Extract the (x, y) coordinate from the center of the cell holding the provided text.  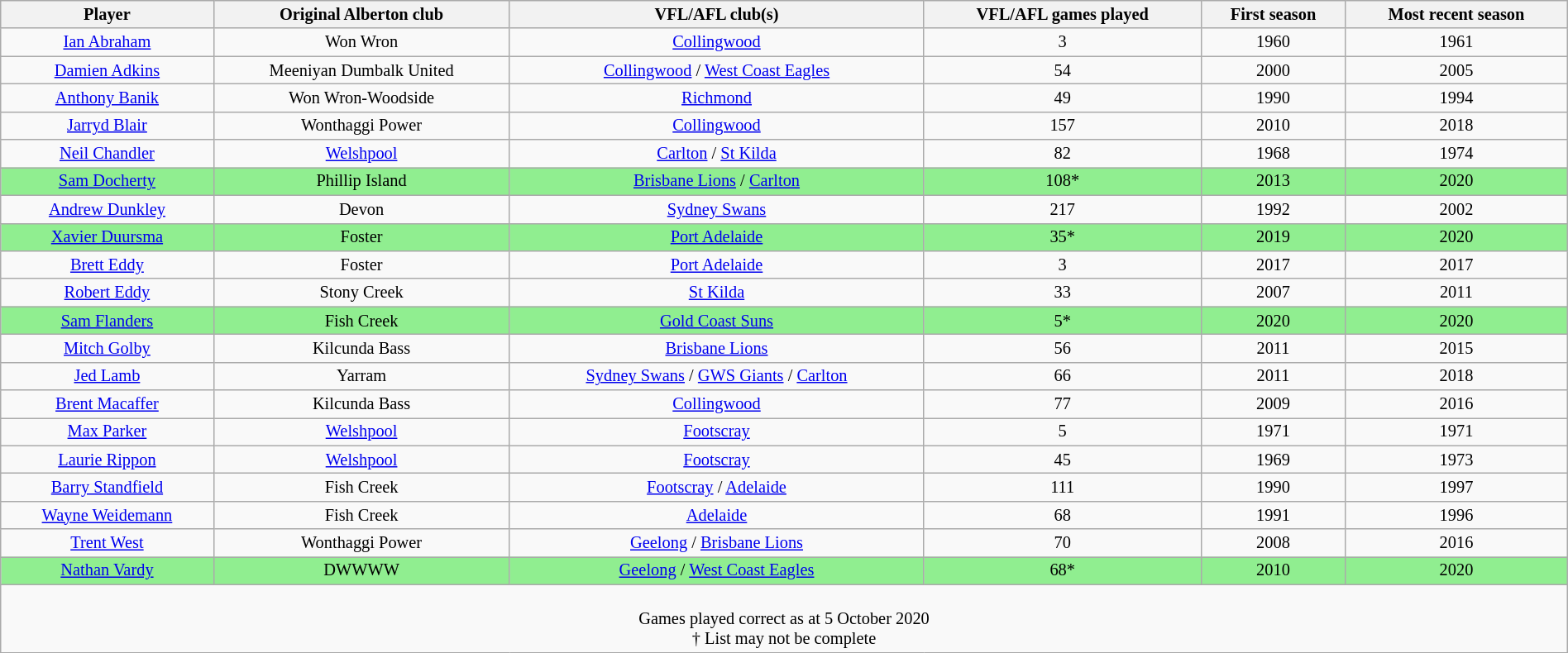
VFL/AFL games played (1062, 14)
Carlton / St Kilda (716, 154)
1973 (1457, 460)
1992 (1273, 209)
5 (1062, 431)
Wayne Weidemann (108, 515)
2009 (1273, 404)
Andrew Dunkley (108, 209)
Sydney Swans / GWS Giants / Carlton (716, 376)
Geelong / West Coast Eagles (716, 570)
1997 (1457, 487)
68* (1062, 570)
Footscray / Adelaide (716, 487)
35* (1062, 237)
108* (1062, 181)
Collingwood / West Coast Eagles (716, 70)
Nathan Vardy (108, 570)
49 (1062, 98)
Mitch Golby (108, 348)
Sam Flanders (108, 321)
Xavier Duursma (108, 237)
70 (1062, 543)
2013 (1273, 181)
1968 (1273, 154)
Stony Creek (361, 293)
Jed Lamb (108, 376)
Player (108, 14)
Games played correct as at 5 October 2020† List may not be complete (784, 618)
Sam Docherty (108, 181)
DWWWW (361, 570)
5* (1062, 321)
1974 (1457, 154)
Trent West (108, 543)
Barry Standfield (108, 487)
54 (1062, 70)
2002 (1457, 209)
2015 (1457, 348)
217 (1062, 209)
VFL/AFL club(s) (716, 14)
1996 (1457, 515)
111 (1062, 487)
Won Wron-Woodside (361, 98)
157 (1062, 126)
56 (1062, 348)
1960 (1273, 42)
Anthony Banik (108, 98)
Devon (361, 209)
Sydney Swans (716, 209)
Won Wron (361, 42)
2008 (1273, 543)
68 (1062, 515)
Brett Eddy (108, 265)
St Kilda (716, 293)
Jarryd Blair (108, 126)
82 (1062, 154)
Brisbane Lions (716, 348)
Brisbane Lions / Carlton (716, 181)
77 (1062, 404)
Gold Coast Suns (716, 321)
1991 (1273, 515)
1994 (1457, 98)
Original Alberton club (361, 14)
2005 (1457, 70)
2019 (1273, 237)
Geelong / Brisbane Lions (716, 543)
Neil Chandler (108, 154)
2007 (1273, 293)
2000 (1273, 70)
1969 (1273, 460)
Robert Eddy (108, 293)
Yarram (361, 376)
Ian Abraham (108, 42)
Meeniyan Dumbalk United (361, 70)
Damien Adkins (108, 70)
Most recent season (1457, 14)
First season (1273, 14)
33 (1062, 293)
Max Parker (108, 431)
45 (1062, 460)
Laurie Rippon (108, 460)
Phillip Island (361, 181)
Richmond (716, 98)
Brent Macaffer (108, 404)
1961 (1457, 42)
66 (1062, 376)
Adelaide (716, 515)
